Output the (x, y) coordinate of the center of the cell containing the given text.  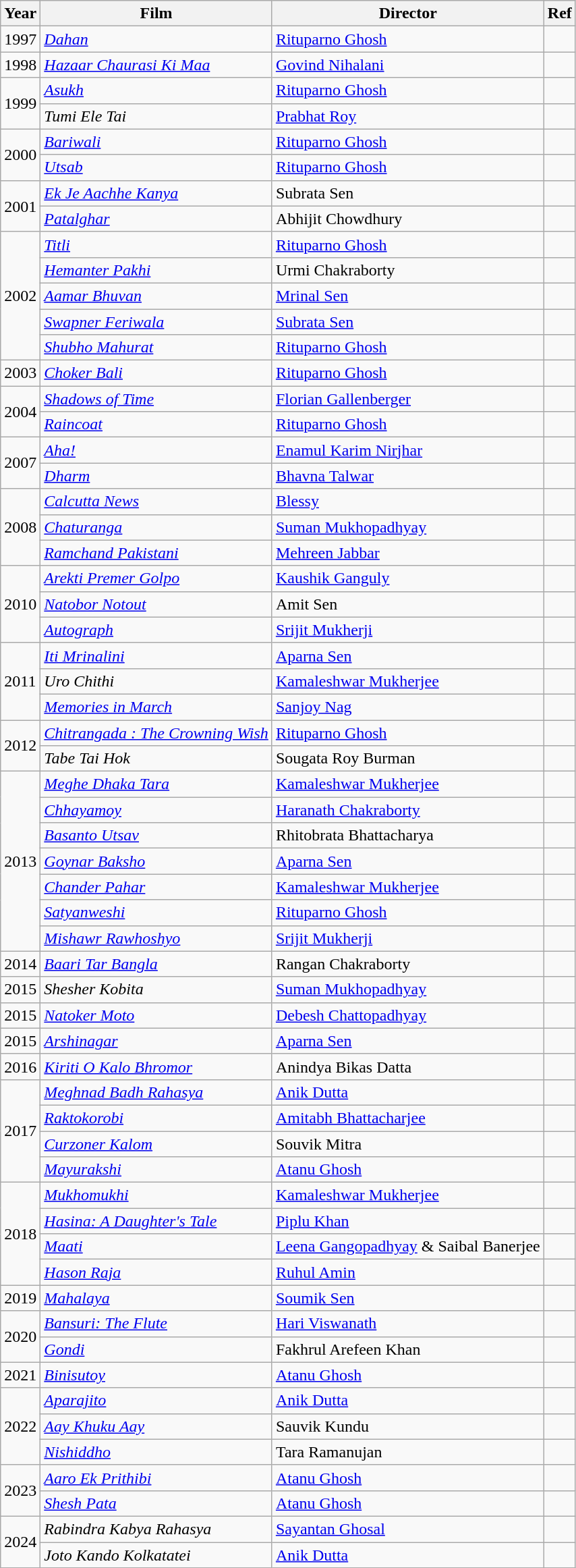
2024 (20, 1542)
Kaushik Ganguly (407, 578)
Asukh (156, 90)
Uro Chithi (156, 681)
Bansuri: The Flute (156, 1324)
Aparajito (156, 1401)
Prabhat Roy (407, 116)
Aamar Bhuvan (156, 296)
Amit Sen (407, 604)
Goynar Baksho (156, 861)
Rangan Chakraborty (407, 964)
2023 (20, 1490)
Hason Raja (156, 1272)
Iti Mrinalini (156, 655)
Chander Pahar (156, 887)
Dahan (156, 39)
Satyanweshi (156, 913)
Memories in March (156, 707)
2008 (20, 527)
2001 (20, 206)
2018 (20, 1234)
Bariwali (156, 142)
Binisutoy (156, 1375)
Director (407, 13)
Mishawr Rawhoshyo (156, 938)
Nishiddho (156, 1452)
Hari Viswanath (407, 1324)
Basanto Utsav (156, 836)
Titli (156, 244)
Arshinagar (156, 1041)
Chitrangada : The Crowning Wish (156, 732)
Raincoat (156, 425)
Sanjoy Nag (407, 707)
Joto Kando Kolkatatei (156, 1555)
Utsab (156, 167)
Aha! (156, 450)
Patalghar (156, 219)
2000 (20, 155)
Mehreen Jabbar (407, 553)
Calcutta News (156, 502)
2004 (20, 412)
Shubho Mahurat (156, 348)
2013 (20, 861)
2020 (20, 1336)
Hasina: A Daughter's Tale (156, 1221)
Ruhul Amin (407, 1272)
Florian Gallenberger (407, 399)
Bhavna Talwar (407, 476)
Sayantan Ghosal (407, 1529)
2012 (20, 745)
Chhayamoy (156, 810)
Swapner Feriwala (156, 322)
Ek Je Aachhe Kanya (156, 193)
2016 (20, 1066)
Abhijit Chowdhury (407, 219)
Natoker Moto (156, 1015)
2007 (20, 463)
Hazaar Chaurasi Ki Maa (156, 65)
Curzoner Kalom (156, 1144)
Maati (156, 1247)
Shadows of Time (156, 399)
Mayurakshi (156, 1170)
Leena Gangopadhyay & Saibal Banerjee (407, 1247)
Tabe Tai Hok (156, 759)
Shesher Kobita (156, 990)
Fakhrul Arefeen Khan (407, 1349)
Choker Bali (156, 373)
Film (156, 13)
Mukhomukhi (156, 1195)
Rabindra Kabya Rahasya (156, 1529)
Rhitobrata Bhattacharya (407, 836)
Urmi Chakraborty (407, 270)
2021 (20, 1375)
Meghnad Badh Rahasya (156, 1092)
Ref (560, 13)
Meghe Dhaka Tara (156, 784)
Souvik Mitra (407, 1144)
2014 (20, 964)
1997 (20, 39)
Tumi Ele Tai (156, 116)
1999 (20, 103)
Shesh Pata (156, 1503)
2010 (20, 604)
Amitabh Bhattacharjee (407, 1118)
Raktokorobi (156, 1118)
2022 (20, 1426)
Soumik Sen (407, 1298)
Baari Tar Bangla (156, 964)
Autograph (156, 630)
Ramchand Pakistani (156, 553)
1998 (20, 65)
2017 (20, 1131)
2011 (20, 681)
Tara Ramanujan (407, 1452)
Sougata Roy Burman (407, 759)
Gondi (156, 1349)
Sauvik Kundu (407, 1426)
Hemanter Pakhi (156, 270)
Piplu Khan (407, 1221)
Arekti Premer Golpo (156, 578)
2003 (20, 373)
Anindya Bikas Datta (407, 1066)
Aay Khuku Aay (156, 1426)
Aaro Ek Prithibi (156, 1478)
Mahalaya (156, 1298)
Govind Nihalani (407, 65)
Mrinal Sen (407, 296)
Enamul Karim Nirjhar (407, 450)
2019 (20, 1298)
Year (20, 13)
Haranath Chakraborty (407, 810)
Dharm (156, 476)
Chaturanga (156, 527)
Kiriti O Kalo Bhromor (156, 1066)
Natobor Notout (156, 604)
Blessy (407, 502)
2002 (20, 296)
Debesh Chattopadhyay (407, 1015)
